Search for the cell housing the specified text and yield its [x, y] center coordinate. 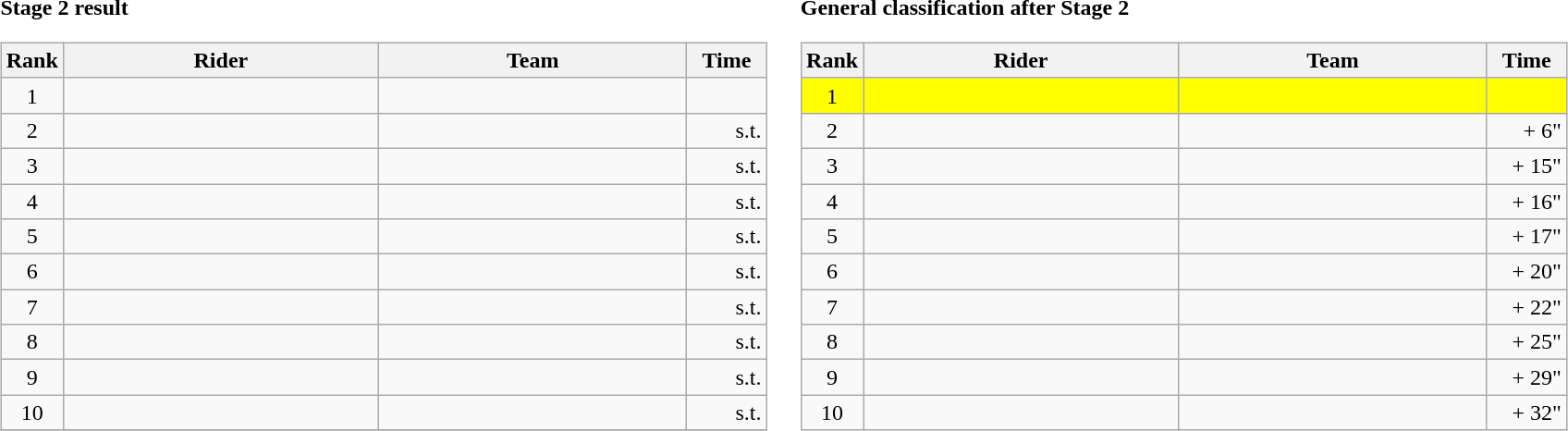
+ 29" [1526, 377]
+ 17" [1526, 237]
+ 16" [1526, 201]
+ 6" [1526, 130]
+ 15" [1526, 166]
+ 25" [1526, 342]
+ 32" [1526, 413]
+ 22" [1526, 307]
+ 20" [1526, 272]
